Return the [X, Y] coordinate for the center point of the cell that contains the specified text.  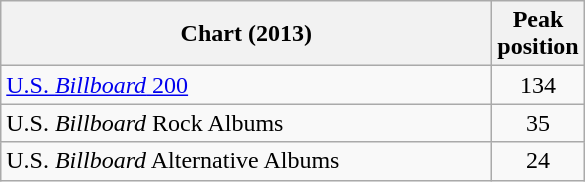
Peakposition [538, 34]
24 [538, 161]
134 [538, 85]
U.S. Billboard Rock Albums [246, 123]
35 [538, 123]
U.S. Billboard Alternative Albums [246, 161]
Chart (2013) [246, 34]
U.S. Billboard 200 [246, 85]
